Locate the cell with the specified text and output its [x, y] center coordinate. 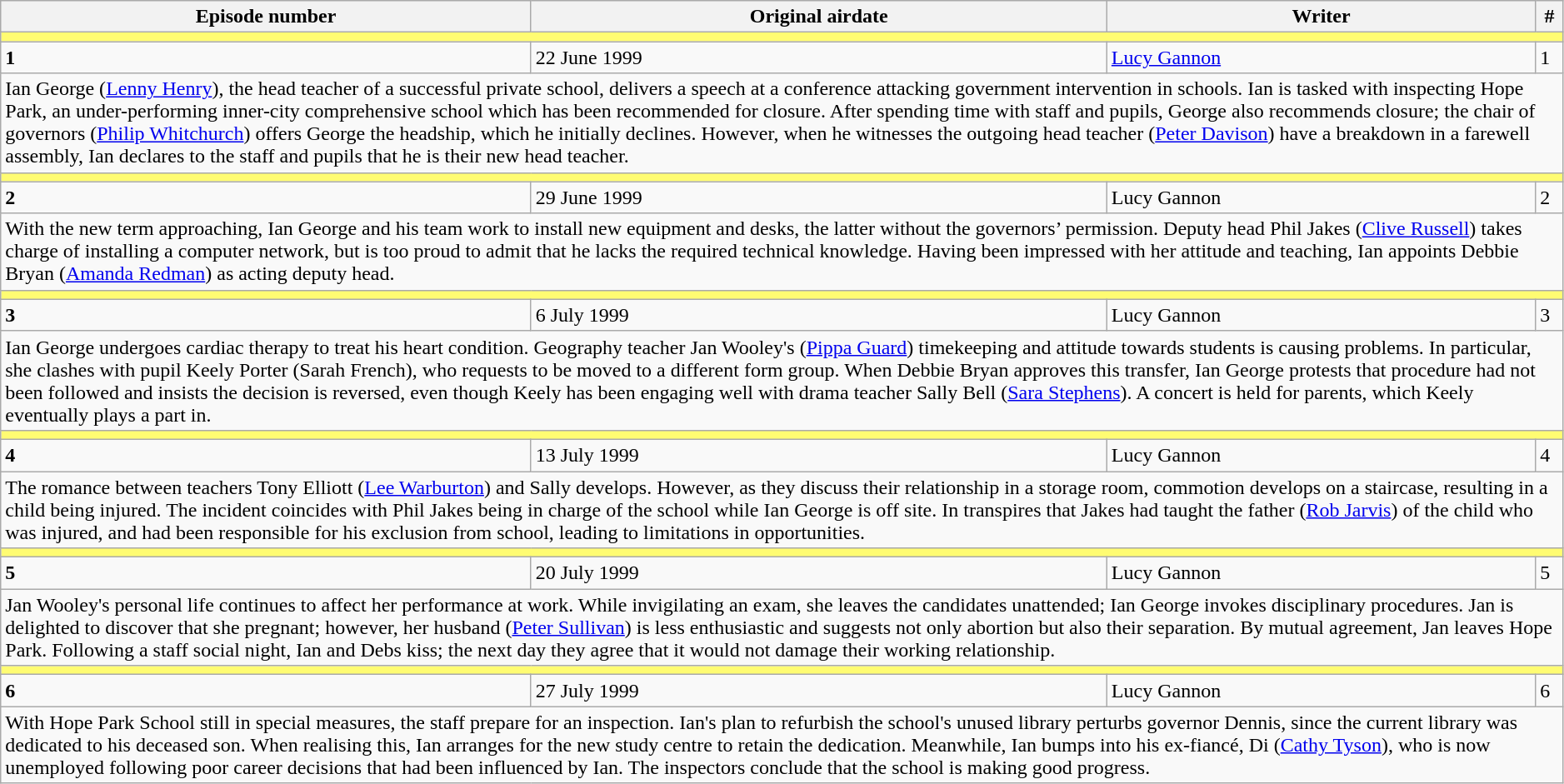
Writer [1321, 17]
20 July 1999 [818, 573]
27 July 1999 [818, 691]
22 June 1999 [818, 57]
29 June 1999 [818, 197]
Original airdate [818, 17]
6 July 1999 [818, 315]
Episode number [266, 17]
# [1550, 17]
13 July 1999 [818, 455]
